Locate the cell with the specified text and output its (X, Y) center coordinate. 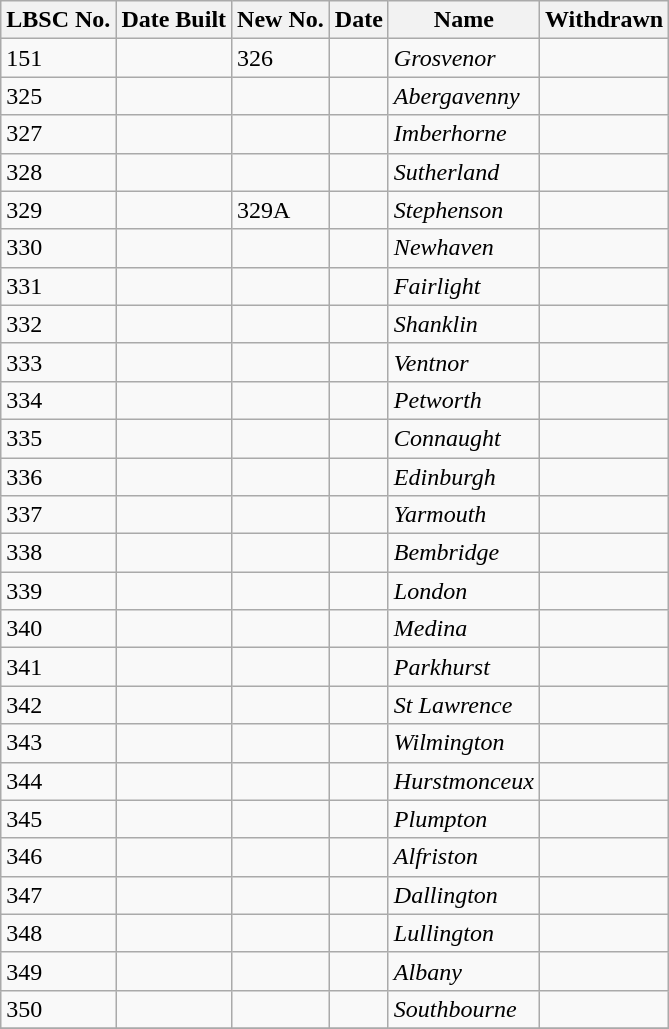
St Lawrence (464, 705)
Southbourne (464, 1009)
Alfriston (464, 857)
344 (58, 781)
Name (464, 20)
Medina (464, 629)
335 (58, 438)
Sutherland (464, 172)
Withdrawn (604, 20)
LBSC No. (58, 20)
331 (58, 286)
339 (58, 591)
Date Built (174, 20)
348 (58, 933)
151 (58, 58)
345 (58, 819)
Ventnor (464, 362)
London (464, 591)
Parkhurst (464, 667)
346 (58, 857)
Stephenson (464, 210)
329A (281, 210)
Dallington (464, 895)
Lullington (464, 933)
349 (58, 971)
Albany (464, 971)
Fairlight (464, 286)
341 (58, 667)
Imberhorne (464, 134)
Shanklin (464, 324)
Wilmington (464, 743)
338 (58, 553)
332 (58, 324)
325 (58, 96)
328 (58, 172)
350 (58, 1009)
340 (58, 629)
330 (58, 248)
347 (58, 895)
Bembridge (464, 553)
333 (58, 362)
337 (58, 515)
Grosvenor (464, 58)
334 (58, 400)
Petworth (464, 400)
Connaught (464, 438)
343 (58, 743)
326 (281, 58)
Newhaven (464, 248)
New No. (281, 20)
Edinburgh (464, 477)
329 (58, 210)
327 (58, 134)
Hurstmonceux (464, 781)
Plumpton (464, 819)
342 (58, 705)
Abergavenny (464, 96)
Date (358, 20)
336 (58, 477)
Yarmouth (464, 515)
